From the cell containing the given text, extract its center point as (x, y) coordinate. 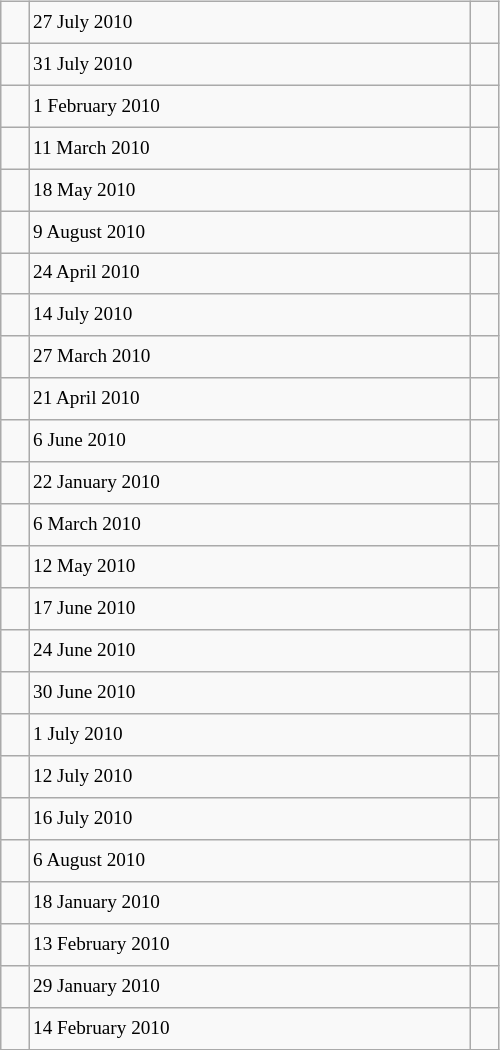
16 July 2010 (249, 819)
18 January 2010 (249, 902)
1 July 2010 (249, 735)
11 March 2010 (249, 148)
31 July 2010 (249, 64)
24 June 2010 (249, 651)
12 May 2010 (249, 567)
9 August 2010 (249, 232)
27 July 2010 (249, 22)
6 June 2010 (249, 441)
22 January 2010 (249, 483)
30 June 2010 (249, 693)
6 August 2010 (249, 861)
27 March 2010 (249, 357)
29 January 2010 (249, 986)
24 April 2010 (249, 274)
12 July 2010 (249, 777)
14 July 2010 (249, 315)
14 February 2010 (249, 1028)
1 February 2010 (249, 106)
18 May 2010 (249, 190)
21 April 2010 (249, 399)
17 June 2010 (249, 609)
6 March 2010 (249, 525)
13 February 2010 (249, 944)
